Locate the cell with the specified text and output its [X, Y] center coordinate. 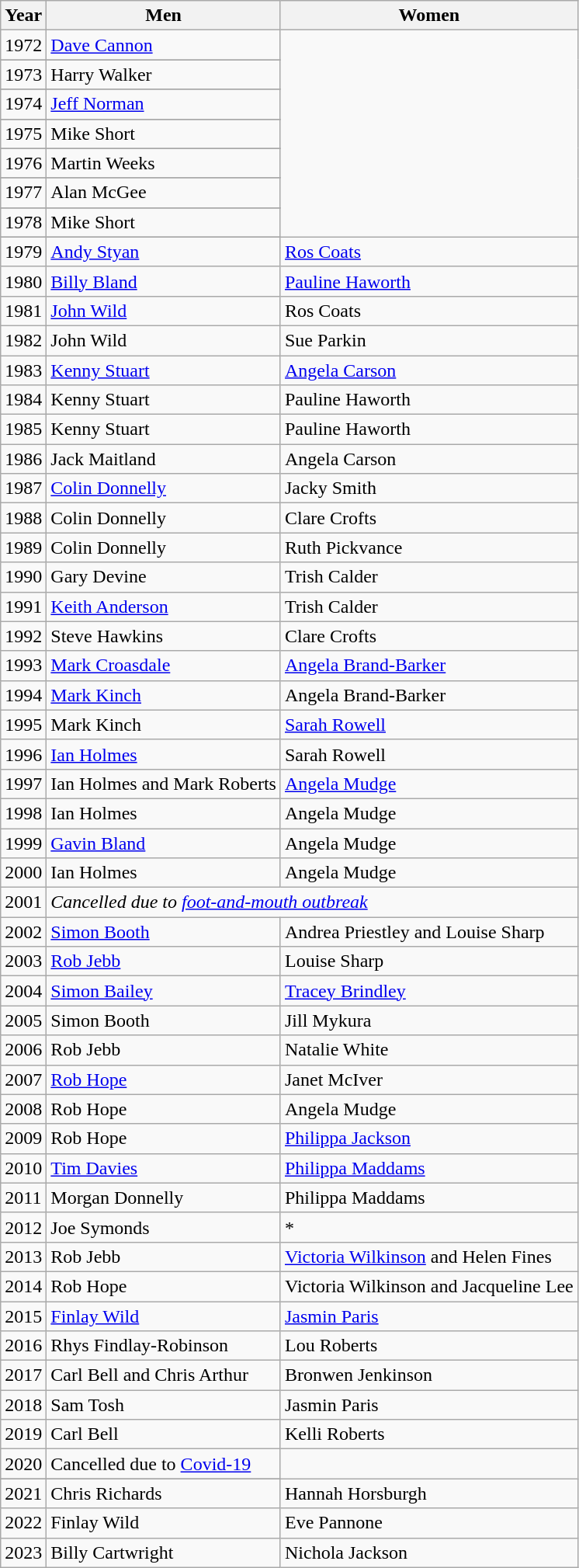
Sue Parkin [428, 340]
1989 [23, 548]
1972 [23, 45]
Victoria Wilkinson and Jacqueline Lee [428, 1286]
Andrea Priestley and Louise Sharp [428, 932]
Lou Roberts [428, 1346]
1987 [23, 488]
1974 [23, 104]
1979 [23, 252]
Andy Styan [164, 252]
2019 [23, 1434]
Cancelled due to Covid-19 [164, 1464]
1985 [23, 429]
Bronwen Jenkinson [428, 1375]
1982 [23, 340]
2021 [23, 1493]
1998 [23, 813]
Carl Bell [164, 1434]
2010 [23, 1168]
Jill Mykura [428, 1020]
1995 [23, 725]
1992 [23, 636]
Ian Holmes and Mark Roberts [164, 784]
Gary Devine [164, 577]
Cancelled due to foot-and-mouth outbreak [312, 902]
2007 [23, 1080]
2000 [23, 873]
1988 [23, 518]
2012 [23, 1227]
2008 [23, 1109]
2022 [23, 1523]
1993 [23, 666]
1984 [23, 400]
1980 [23, 281]
Billy Cartwright [164, 1552]
Dave Cannon [164, 45]
1976 [23, 163]
1975 [23, 134]
1991 [23, 607]
1999 [23, 843]
2016 [23, 1346]
Carl Bell and Chris Arthur [164, 1375]
1990 [23, 577]
2023 [23, 1552]
Natalie White [428, 1050]
Tim Davies [164, 1168]
2017 [23, 1375]
Men [164, 16]
Martin Weeks [164, 163]
Mark Croasdale [164, 666]
Chris Richards [164, 1493]
1994 [23, 695]
2005 [23, 1020]
1986 [23, 459]
2006 [23, 1050]
* [428, 1227]
Ruth Pickvance [428, 548]
Alan McGee [164, 193]
2009 [23, 1139]
Simon Bailey [164, 991]
Tracey Brindley [428, 991]
Women [428, 16]
Jacky Smith [428, 488]
Nichola Jackson [428, 1552]
Billy Bland [164, 281]
Eve Pannone [428, 1523]
1981 [23, 311]
Louise Sharp [428, 961]
1977 [23, 193]
Philippa Jackson [428, 1139]
1997 [23, 784]
2011 [23, 1198]
Morgan Donnelly [164, 1198]
2018 [23, 1405]
2001 [23, 902]
Year [23, 16]
Keith Anderson [164, 607]
2020 [23, 1464]
1983 [23, 370]
Victoria Wilkinson and Helen Fines [428, 1257]
1978 [23, 222]
2004 [23, 991]
1996 [23, 754]
2002 [23, 932]
Hannah Horsburgh [428, 1493]
2013 [23, 1257]
Harry Walker [164, 75]
2014 [23, 1286]
Janet McIver [428, 1080]
Kelli Roberts [428, 1434]
2015 [23, 1316]
Gavin Bland [164, 843]
Steve Hawkins [164, 636]
Joe Symonds [164, 1227]
Jack Maitland [164, 459]
Rhys Findlay-Robinson [164, 1346]
2003 [23, 961]
Jeff Norman [164, 104]
Sam Tosh [164, 1405]
1973 [23, 75]
